Determine the (X, Y) coordinate at the center of the cell enclosing the given text.  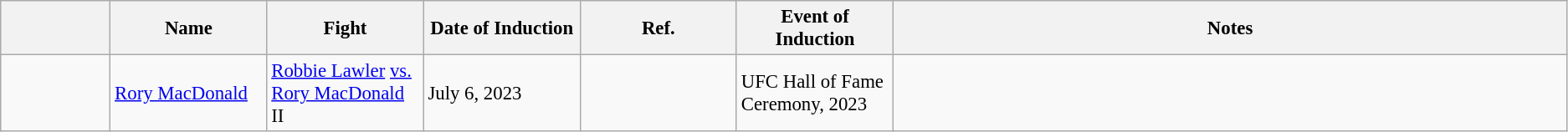
Event of Induction (815, 28)
July 6, 2023 (502, 94)
Notes (1230, 28)
Date of Induction (502, 28)
Robbie Lawler vs. Rory MacDonald II (345, 94)
Fight (345, 28)
Rory MacDonald (189, 94)
Ref. (658, 28)
UFC Hall of Fame Ceremony, 2023 (815, 94)
Name (189, 28)
